Extract the (X, Y) coordinate from the center of the cell holding the provided text.  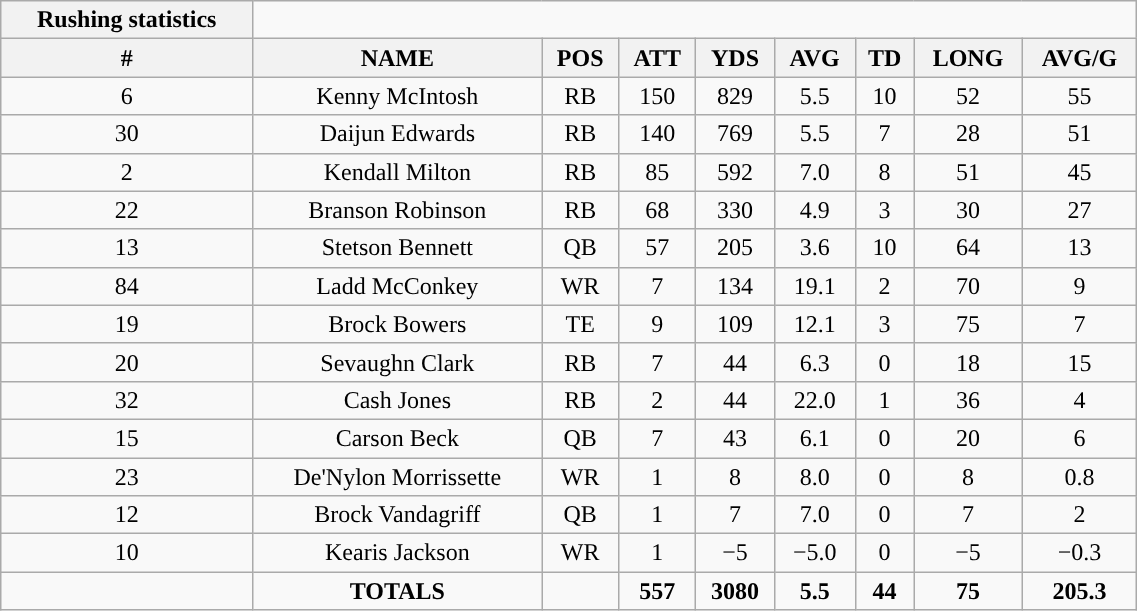
134 (735, 286)
28 (968, 134)
3.6 (814, 248)
4 (1080, 400)
64 (968, 248)
TE (580, 324)
Kenny McIntosh (398, 96)
205.3 (1080, 591)
84 (127, 286)
−5.0 (814, 553)
0.8 (1080, 477)
45 (1080, 172)
19 (127, 324)
769 (735, 134)
22.0 (814, 400)
POS (580, 58)
AVG (814, 58)
Sevaughn Clark (398, 362)
205 (735, 248)
19.1 (814, 286)
AVG/G (1080, 58)
55 (1080, 96)
150 (657, 96)
68 (657, 210)
6.3 (814, 362)
ATT (657, 58)
TD (884, 58)
12.1 (814, 324)
32 (127, 400)
557 (657, 591)
8.0 (814, 477)
27 (1080, 210)
70 (968, 286)
829 (735, 96)
109 (735, 324)
Rushing statistics (127, 20)
22 (127, 210)
23 (127, 477)
Brock Bowers (398, 324)
3080 (735, 591)
Kearis Jackson (398, 553)
Stetson Bennett (398, 248)
Branson Robinson (398, 210)
Daijun Edwards (398, 134)
Cash Jones (398, 400)
Carson Beck (398, 438)
YDS (735, 58)
12 (127, 515)
43 (735, 438)
6.1 (814, 438)
52 (968, 96)
18 (968, 362)
Kendall Milton (398, 172)
4.9 (814, 210)
592 (735, 172)
−0.3 (1080, 553)
140 (657, 134)
LONG (968, 58)
De'Nylon Morrissette (398, 477)
TOTALS (398, 591)
NAME (398, 58)
330 (735, 210)
85 (657, 172)
36 (968, 400)
Ladd McConkey (398, 286)
# (127, 58)
Brock Vandagriff (398, 515)
57 (657, 248)
